Scan for the cell matching the given text and deliver its [X, Y] coordinate at center. 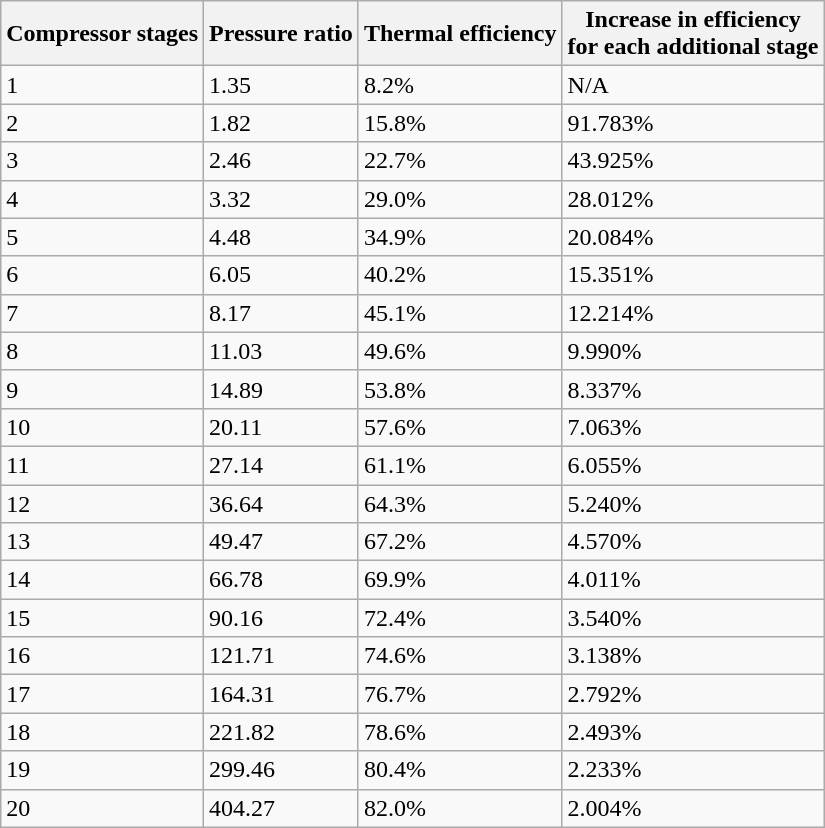
43.925% [693, 161]
2.004% [693, 808]
4.011% [693, 580]
5.240% [693, 503]
67.2% [460, 542]
66.78 [282, 580]
4.48 [282, 237]
8 [102, 351]
6 [102, 275]
22.7% [460, 161]
7 [102, 313]
69.9% [460, 580]
20 [102, 808]
72.4% [460, 618]
91.783% [693, 123]
Increase in efficiency for each additional stage [693, 34]
64.3% [460, 503]
9 [102, 389]
3.540% [693, 618]
14 [102, 580]
6.05 [282, 275]
Thermal efficiency [460, 34]
57.6% [460, 427]
12 [102, 503]
8.337% [693, 389]
36.64 [282, 503]
121.71 [282, 656]
2.493% [693, 732]
20.11 [282, 427]
1.35 [282, 85]
15.8% [460, 123]
19 [102, 770]
13 [102, 542]
10 [102, 427]
15.351% [693, 275]
7.063% [693, 427]
45.1% [460, 313]
11.03 [282, 351]
1.82 [282, 123]
78.6% [460, 732]
80.4% [460, 770]
8.17 [282, 313]
3.138% [693, 656]
61.1% [460, 465]
49.6% [460, 351]
5 [102, 237]
90.16 [282, 618]
299.46 [282, 770]
29.0% [460, 199]
8.2% [460, 85]
12.214% [693, 313]
74.6% [460, 656]
3.32 [282, 199]
49.47 [282, 542]
1 [102, 85]
53.8% [460, 389]
2 [102, 123]
2.46 [282, 161]
N/A [693, 85]
164.31 [282, 694]
15 [102, 618]
76.7% [460, 694]
Compressor stages [102, 34]
17 [102, 694]
2.792% [693, 694]
3 [102, 161]
11 [102, 465]
82.0% [460, 808]
27.14 [282, 465]
404.27 [282, 808]
20.084% [693, 237]
14.89 [282, 389]
221.82 [282, 732]
9.990% [693, 351]
34.9% [460, 237]
18 [102, 732]
40.2% [460, 275]
4 [102, 199]
6.055% [693, 465]
2.233% [693, 770]
16 [102, 656]
4.570% [693, 542]
28.012% [693, 199]
Pressure ratio [282, 34]
